Scan for the cell matching the given text and deliver its [x, y] coordinate at center. 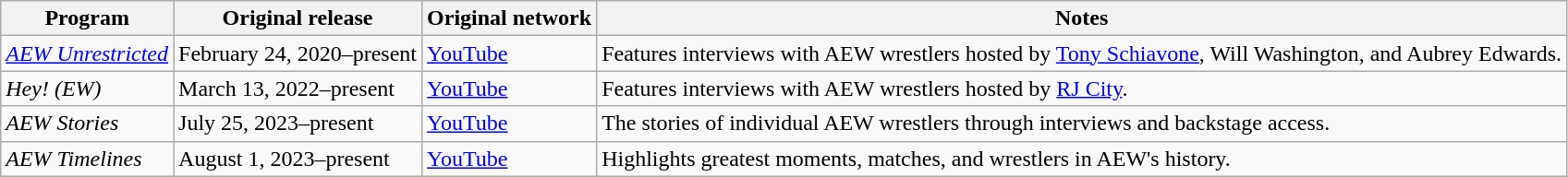
Original release [298, 18]
AEW Unrestricted [87, 53]
Features interviews with AEW wrestlers hosted by RJ City. [1082, 88]
March 13, 2022–present [298, 88]
July 25, 2023–present [298, 124]
The stories of individual AEW wrestlers through interviews and backstage access. [1082, 124]
AEW Stories [87, 124]
Original network [510, 18]
Program [87, 18]
August 1, 2023–present [298, 159]
Features interviews with AEW wrestlers hosted by Tony Schiavone, Will Washington, and Aubrey Edwards. [1082, 53]
Notes [1082, 18]
Hey! (EW) [87, 88]
AEW Timelines [87, 159]
February 24, 2020–present [298, 53]
Highlights greatest moments, matches, and wrestlers in AEW's history. [1082, 159]
